Output the [X, Y] coordinate of the center of the cell containing the given text.  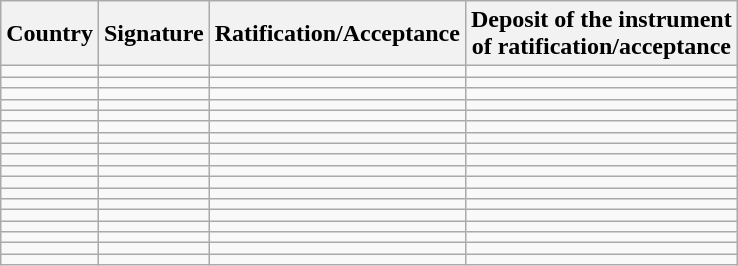
Country [50, 34]
Deposit of the instrumentof ratification/acceptance [601, 34]
Ratification/Acceptance [337, 34]
Signature [154, 34]
